Provide the (x, y) coordinate of the cell's center where the given text is located.  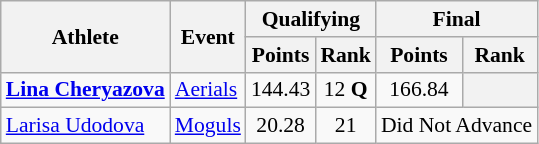
21 (346, 126)
12 Q (346, 90)
Moguls (208, 126)
Athlete (86, 36)
144.43 (280, 90)
166.84 (419, 90)
Qualifying (311, 19)
Final (456, 19)
Lina Cheryazova (86, 90)
Larisa Udodova (86, 126)
Event (208, 36)
20.28 (280, 126)
Did Not Advance (456, 126)
Aerials (208, 90)
